Scan for the cell matching the given text and deliver its (X, Y) coordinate at center. 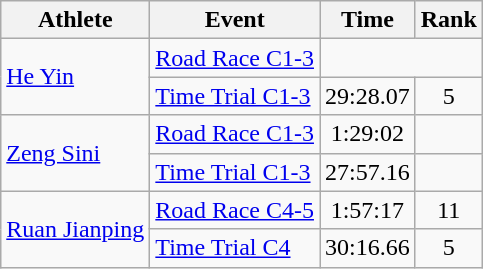
1:29:02 (368, 134)
1:57:17 (368, 210)
Time (368, 20)
11 (448, 210)
Ruan Jianping (76, 229)
Road Race C4-5 (235, 210)
Zeng Sini (76, 153)
He Yin (76, 77)
Time Trial C4 (235, 248)
Rank (448, 20)
27:57.16 (368, 172)
Event (235, 20)
Athlete (76, 20)
30:16.66 (368, 248)
29:28.07 (368, 96)
